Return (X, Y) of the center of cell containing provided text 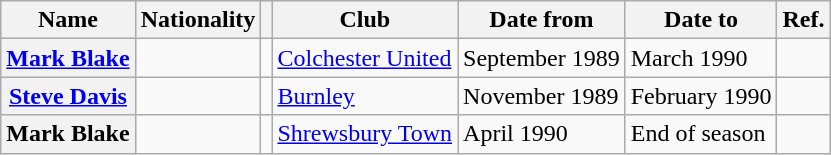
April 1990 (542, 134)
Club (365, 20)
Date from (542, 20)
Steve Davis (68, 96)
Name (68, 20)
Burnley (365, 96)
Nationality (198, 20)
Colchester United (365, 58)
End of season (701, 134)
November 1989 (542, 96)
March 1990 (701, 58)
Shrewsbury Town (365, 134)
February 1990 (701, 96)
Ref. (804, 20)
Date to (701, 20)
September 1989 (542, 58)
